Pinpoint the cell where the given text exists, returning its [x, y] midpoint coordinate. 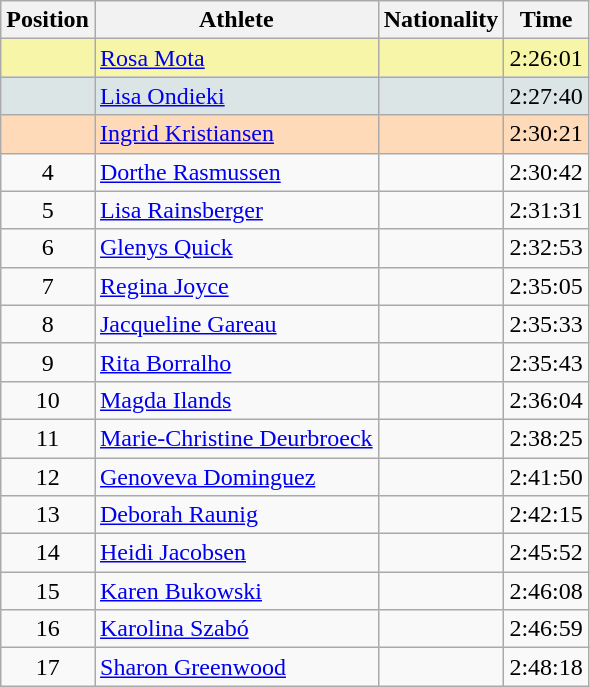
2:31:31 [546, 210]
16 [48, 629]
Regina Joyce [236, 286]
Jacqueline Gareau [236, 324]
8 [48, 324]
Ingrid Kristiansen [236, 134]
2:42:15 [546, 515]
2:48:18 [546, 667]
17 [48, 667]
Magda Ilands [236, 400]
Heidi Jacobsen [236, 553]
Sharon Greenwood [236, 667]
2:38:25 [546, 438]
Rosa Mota [236, 58]
9 [48, 362]
2:30:21 [546, 134]
2:46:59 [546, 629]
2:26:01 [546, 58]
2:46:08 [546, 591]
6 [48, 248]
13 [48, 515]
Lisa Ondieki [236, 96]
Glenys Quick [236, 248]
2:32:53 [546, 248]
Nationality [441, 20]
2:41:50 [546, 477]
Lisa Rainsberger [236, 210]
2:35:05 [546, 286]
Athlete [236, 20]
2:27:40 [546, 96]
4 [48, 172]
7 [48, 286]
Deborah Raunig [236, 515]
Marie-Christine Deurbroeck [236, 438]
2:30:42 [546, 172]
Karen Bukowski [236, 591]
2:45:52 [546, 553]
Time [546, 20]
15 [48, 591]
Position [48, 20]
Genoveva Dominguez [236, 477]
2:36:04 [546, 400]
14 [48, 553]
12 [48, 477]
Rita Borralho [236, 362]
10 [48, 400]
11 [48, 438]
2:35:43 [546, 362]
Dorthe Rasmussen [236, 172]
5 [48, 210]
Karolina Szabó [236, 629]
2:35:33 [546, 324]
